Find where the given text appears and provide that cell's center as (x, y) coordinate. 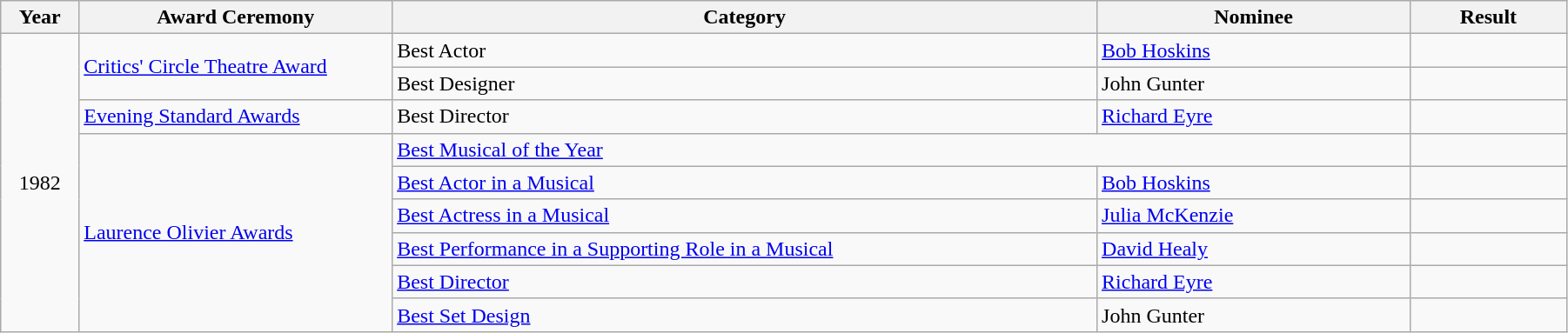
Best Designer (745, 83)
David Healy (1254, 249)
Best Set Design (745, 315)
Evening Standard Awards (236, 117)
Award Ceremony (236, 17)
Critics' Circle Theatre Award (236, 67)
Best Actress in a Musical (745, 216)
Best Actor in a Musical (745, 183)
Best Musical of the Year (901, 150)
1982 (40, 183)
Category (745, 17)
Best Actor (745, 50)
Result (1488, 17)
Julia McKenzie (1254, 216)
Laurence Olivier Awards (236, 232)
Year (40, 17)
Best Performance in a Supporting Role in a Musical (745, 249)
Nominee (1254, 17)
